Locate the cell with the specified text and output its (x, y) center coordinate. 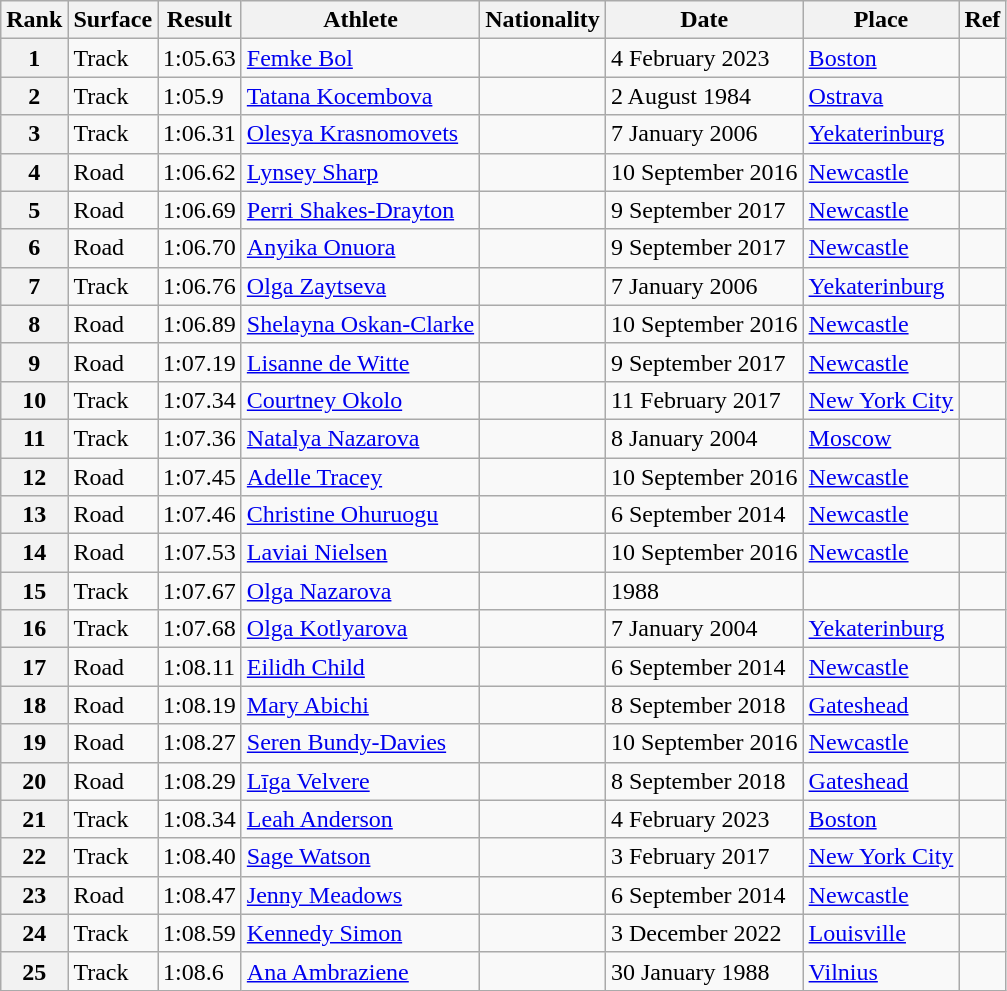
Moscow (881, 438)
18 (34, 705)
Olesya Krasnomovets (360, 134)
3 December 2022 (704, 933)
1:07.68 (200, 629)
4 (34, 172)
2 (34, 96)
1:06.62 (200, 172)
Shelayna Oskan-Clarke (360, 324)
Kennedy Simon (360, 933)
Jenny Meadows (360, 895)
17 (34, 667)
Ref (982, 20)
19 (34, 743)
1:07.36 (200, 438)
Lisanne de Witte (360, 362)
1:06.69 (200, 210)
8 January 2004 (704, 438)
15 (34, 591)
1:06.31 (200, 134)
6 (34, 248)
Date (704, 20)
1:08.59 (200, 933)
1:06.70 (200, 248)
Ana Ambraziene (360, 971)
Result (200, 20)
1:07.67 (200, 591)
3 (34, 134)
Femke Bol (360, 58)
Natalya Nazarova (360, 438)
Sage Watson (360, 857)
Olga Zaytseva (360, 286)
8 (34, 324)
3 February 2017 (704, 857)
1:08.34 (200, 819)
1:07.19 (200, 362)
13 (34, 515)
1:08.11 (200, 667)
Perri Shakes-Drayton (360, 210)
Anyika Onuora (360, 248)
5 (34, 210)
Rank (34, 20)
Nationality (543, 20)
Olga Nazarova (360, 591)
1:05.63 (200, 58)
1:07.45 (200, 477)
Seren Bundy-Davies (360, 743)
1988 (704, 591)
20 (34, 781)
24 (34, 933)
1:06.89 (200, 324)
Christine Ohuruogu (360, 515)
23 (34, 895)
Mary Abichi (360, 705)
11 (34, 438)
Adelle Tracey (360, 477)
22 (34, 857)
25 (34, 971)
1 (34, 58)
Laviai Nielsen (360, 553)
Place (881, 20)
1:07.34 (200, 400)
Līga Velvere (360, 781)
7 (34, 286)
Vilnius (881, 971)
1:07.46 (200, 515)
9 (34, 362)
1:08.19 (200, 705)
Louisville (881, 933)
1:08.29 (200, 781)
7 January 2004 (704, 629)
Leah Anderson (360, 819)
Ostrava (881, 96)
1:08.40 (200, 857)
16 (34, 629)
12 (34, 477)
Eilidh Child (360, 667)
14 (34, 553)
Courtney Okolo (360, 400)
Tatana Kocembova (360, 96)
11 February 2017 (704, 400)
10 (34, 400)
2 August 1984 (704, 96)
1:07.53 (200, 553)
1:06.76 (200, 286)
Surface (113, 20)
Lynsey Sharp (360, 172)
1:08.27 (200, 743)
1:05.9 (200, 96)
21 (34, 819)
1:08.6 (200, 971)
1:08.47 (200, 895)
Athlete (360, 20)
Olga Kotlyarova (360, 629)
30 January 1988 (704, 971)
